Search for the cell housing the specified text and yield its [X, Y] center coordinate. 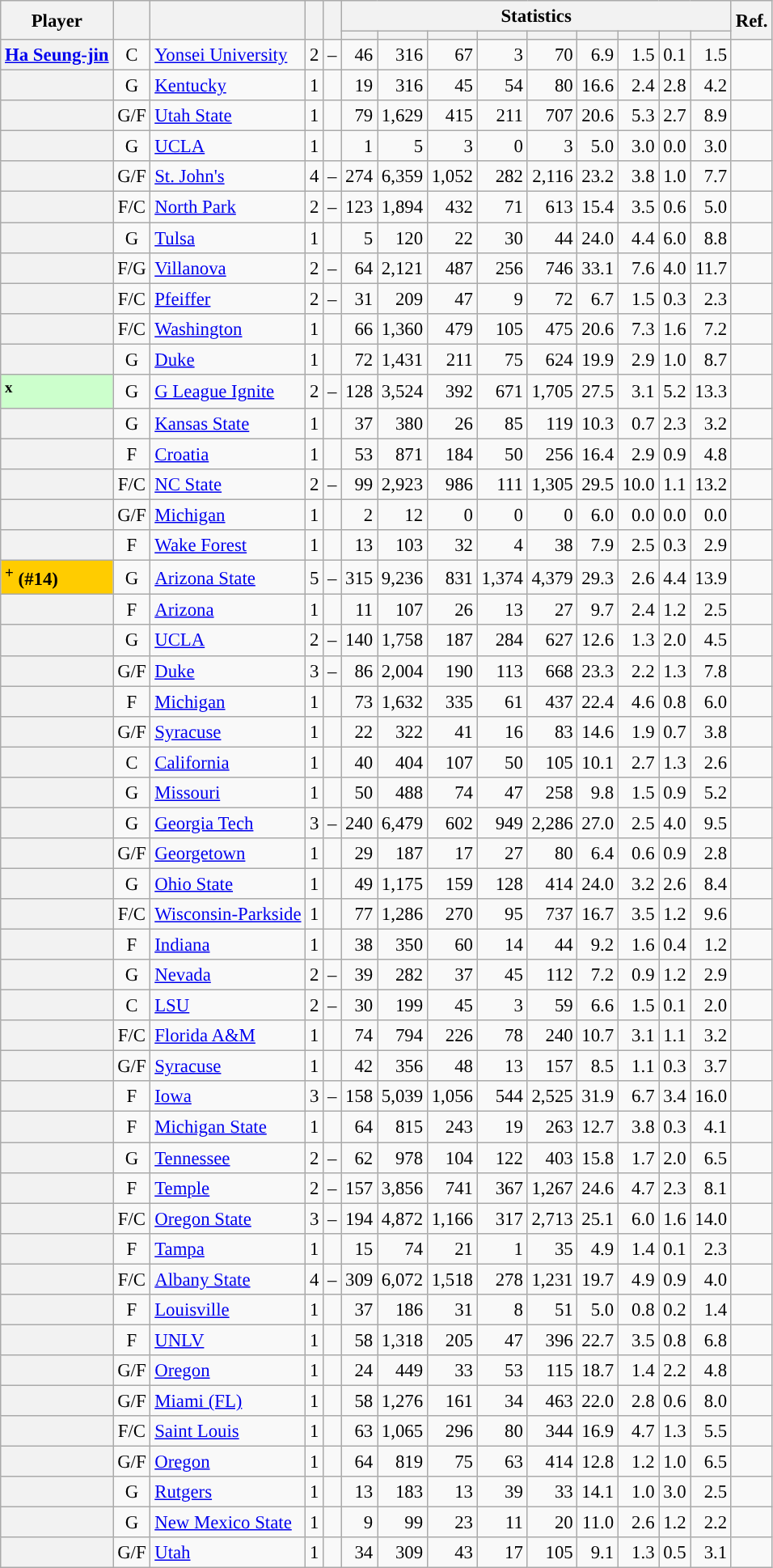
Tampa [228, 1248]
59 [552, 1006]
871 [403, 454]
Nevada [228, 975]
396 [552, 1340]
404 [403, 762]
Ha Seung-jin [57, 55]
284 [502, 641]
392 [452, 392]
120 [403, 238]
Ohio State [228, 884]
1,629 [403, 116]
350 [403, 945]
Iowa [228, 1096]
322 [403, 731]
1,286 [403, 914]
86 [359, 671]
9,236 [403, 578]
67 [452, 55]
0.4 [674, 945]
18.7 [598, 1371]
4.1 [711, 1127]
9.2 [598, 945]
16.9 [598, 1431]
190 [452, 671]
19.9 [598, 359]
380 [403, 424]
9.5 [711, 823]
111 [502, 485]
4.5 [711, 641]
183 [403, 1492]
12 [403, 515]
296 [452, 1431]
2,923 [403, 485]
Florida A&M [228, 1036]
831 [452, 578]
Croatia [228, 454]
Wake Forest [228, 545]
1,360 [403, 328]
Saint Louis [228, 1431]
6,479 [403, 823]
16 [502, 731]
Washington [228, 328]
F/G [132, 268]
8.7 [711, 359]
1,431 [403, 359]
243 [452, 1127]
16.4 [598, 454]
194 [359, 1218]
113 [502, 671]
3.4 [674, 1096]
Rutgers [228, 1492]
8.0 [711, 1401]
24 [359, 1371]
16.6 [598, 86]
6,072 [403, 1279]
2,286 [552, 823]
+ (#14) [57, 578]
14 [502, 945]
13.9 [711, 578]
746 [552, 268]
7.8 [711, 671]
83 [552, 731]
3.7 [711, 1066]
33.1 [598, 268]
23.3 [598, 671]
475 [552, 328]
4.2 [711, 86]
x [57, 392]
115 [552, 1371]
Pfeiffer [228, 299]
60 [452, 945]
9.1 [598, 1553]
29.5 [598, 485]
20 [552, 1523]
71 [502, 207]
Utah State [228, 116]
46 [359, 55]
119 [552, 424]
11.7 [711, 268]
Georgia Tech [228, 823]
31.9 [598, 1096]
10.1 [598, 762]
41 [452, 731]
819 [403, 1462]
Statistics [537, 16]
4.6 [638, 701]
15 [359, 1248]
California [228, 762]
Ref. [751, 20]
62 [359, 1158]
10.3 [598, 424]
Player [57, 20]
North Park [228, 207]
14.6 [598, 731]
66 [359, 328]
5,039 [403, 1096]
1,518 [452, 1279]
602 [452, 823]
Arizona [228, 610]
4,379 [552, 578]
16.0 [711, 1096]
25.1 [598, 1218]
278 [502, 1279]
6.6 [598, 1006]
12.7 [598, 1127]
159 [452, 884]
1.9 [638, 731]
184 [452, 454]
627 [552, 641]
New Mexico State [228, 1523]
8.4 [711, 884]
Temple [228, 1188]
737 [552, 914]
Tulsa [228, 238]
Indiana [228, 945]
54 [502, 86]
1,374 [502, 578]
78 [502, 1036]
LSU [228, 1006]
1,052 [452, 177]
949 [502, 823]
815 [403, 1127]
487 [452, 268]
1,231 [552, 1279]
13.2 [711, 485]
8 [502, 1310]
270 [452, 914]
Albany State [228, 1279]
140 [359, 641]
479 [452, 328]
Kansas State [228, 424]
1,632 [403, 701]
43 [452, 1553]
1,056 [452, 1096]
986 [452, 485]
315 [359, 578]
15.8 [598, 1158]
8.1 [711, 1188]
158 [359, 1096]
123 [359, 207]
668 [552, 671]
1,166 [452, 1218]
8.9 [711, 116]
7.6 [638, 268]
Wisconsin-Parkside [228, 914]
9.6 [711, 914]
344 [552, 1431]
274 [359, 177]
95 [502, 914]
1,758 [403, 641]
367 [502, 1188]
403 [552, 1158]
St. John's [228, 177]
2,525 [552, 1096]
415 [452, 116]
1.7 [638, 1158]
85 [502, 424]
8.8 [711, 238]
Georgetown [228, 854]
112 [552, 975]
1,276 [403, 1401]
2,004 [403, 671]
79 [359, 116]
5.3 [638, 116]
335 [452, 701]
77 [359, 914]
226 [452, 1036]
6.8 [711, 1340]
1,267 [552, 1188]
Tennessee [228, 1158]
23 [452, 1523]
6,359 [403, 177]
10.0 [638, 485]
449 [403, 1371]
61 [502, 701]
317 [502, 1218]
613 [552, 207]
12.8 [598, 1462]
27.0 [598, 823]
186 [403, 1310]
6.9 [598, 55]
103 [403, 545]
741 [452, 1188]
14.0 [711, 1218]
3,856 [403, 1188]
Missouri [228, 793]
21 [452, 1248]
0.5 [674, 1553]
49 [359, 884]
671 [502, 392]
978 [403, 1158]
29.3 [598, 578]
22.7 [598, 1340]
1,894 [403, 207]
1,305 [552, 485]
437 [552, 701]
70 [552, 55]
Michigan State [228, 1127]
1,318 [403, 1340]
27.5 [598, 392]
4,872 [403, 1218]
42 [359, 1066]
22.4 [598, 701]
32 [452, 545]
263 [552, 1127]
19.7 [598, 1279]
Louisville [228, 1310]
35 [552, 1248]
205 [452, 1340]
161 [452, 1401]
624 [552, 359]
23.2 [598, 177]
12.6 [598, 641]
3,524 [403, 392]
488 [403, 793]
15.4 [598, 207]
2,713 [552, 1218]
UNLV [228, 1340]
Miami (FL) [228, 1401]
463 [552, 1401]
209 [403, 299]
NC State [228, 485]
356 [403, 1066]
G League Ignite [228, 392]
11.0 [598, 1523]
1,175 [403, 884]
0.2 [674, 1310]
7.3 [638, 328]
40 [359, 762]
14.1 [598, 1492]
Kentucky [228, 86]
5.5 [711, 1431]
2,116 [552, 177]
48 [452, 1066]
9.8 [598, 793]
10.7 [598, 1036]
Villanova [228, 268]
794 [403, 1036]
1,705 [552, 392]
7.7 [711, 177]
Arizona State [228, 578]
13.3 [711, 392]
Utah [228, 1553]
Yonsei University [228, 55]
22.0 [598, 1401]
707 [552, 116]
29 [359, 854]
9.7 [598, 610]
1,065 [403, 1431]
Oregon State [228, 1218]
6.4 [598, 854]
51 [552, 1310]
2,121 [403, 268]
7.9 [598, 545]
258 [552, 793]
104 [452, 1158]
544 [502, 1096]
432 [452, 207]
24.6 [598, 1188]
8.5 [598, 1066]
122 [502, 1158]
16.7 [598, 914]
199 [403, 1006]
73 [359, 701]
